Provide the (x, y) coordinate of the cell's center where the given text is located.  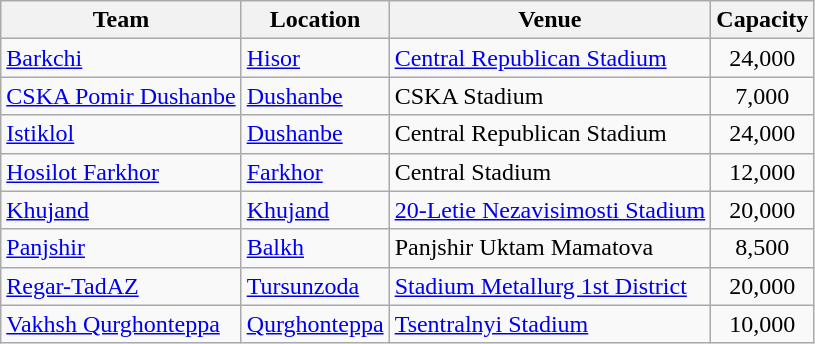
Panjshir (121, 248)
Panjshir Uktam Mamatova (550, 248)
Farkhor (315, 172)
Capacity (762, 20)
Central Stadium (550, 172)
20-Letie Nezavisimosti Stadium (550, 210)
8,500 (762, 248)
Istiklol (121, 134)
Hosilot Farkhor (121, 172)
Barkchi (121, 58)
12,000 (762, 172)
Hisor (315, 58)
Regar-TadAZ (121, 286)
Vakhsh Qurghonteppa (121, 324)
CSKA Stadium (550, 96)
CSKA Pomir Dushanbe (121, 96)
Team (121, 20)
Balkh (315, 248)
Tsentralnyi Stadium (550, 324)
Tursunzoda (315, 286)
7,000 (762, 96)
Location (315, 20)
Venue (550, 20)
Qurghonteppa (315, 324)
10,000 (762, 324)
Stadium Metallurg 1st District (550, 286)
